Identify which cell holds the provided text, then report its [x, y] central coordinate. 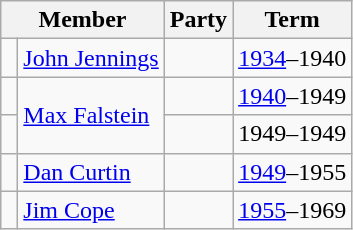
Member [82, 20]
Term [292, 20]
1934–1940 [292, 58]
1949–1955 [292, 172]
1940–1949 [292, 96]
John Jennings [91, 58]
Jim Cope [91, 210]
Dan Curtin [91, 172]
Max Falstein [91, 115]
Party [198, 20]
1955–1969 [292, 210]
1949–1949 [292, 134]
